Output the (x, y) coordinate of the center of the cell containing the given text.  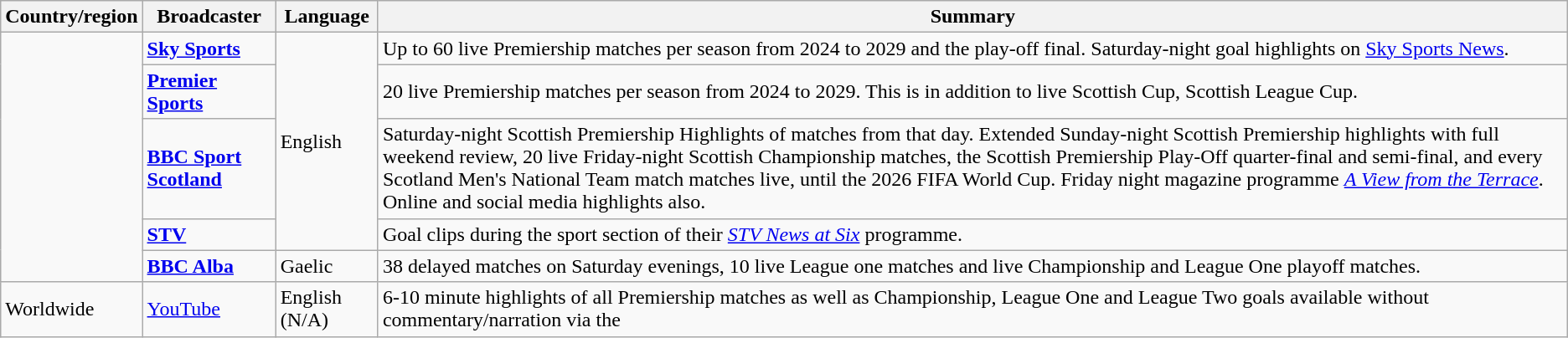
STV (209, 234)
English (327, 141)
English (N/A) (327, 310)
Language (327, 17)
YouTube (209, 310)
Premier Sports (209, 92)
Gaelic (327, 266)
Broadcaster (209, 17)
Summary (972, 17)
Goal clips during the sport section of their STV News at Six programme. (972, 234)
Country/region (72, 17)
BBC Sport Scotland (209, 169)
20 live Premiership matches per season from 2024 to 2029. This is in addition to live Scottish Cup, Scottish League Cup. (972, 92)
BBC Alba (209, 266)
Worldwide (72, 310)
Sky Sports (209, 49)
Up to 60 live Premiership matches per season from 2024 to 2029 and the play-off final. Saturday-night goal highlights on Sky Sports News. (972, 49)
38 delayed matches on Saturday evenings, 10 live League one matches and live Championship and League One playoff matches. (972, 266)
